From the cell containing the given text, extract its center point as [x, y] coordinate. 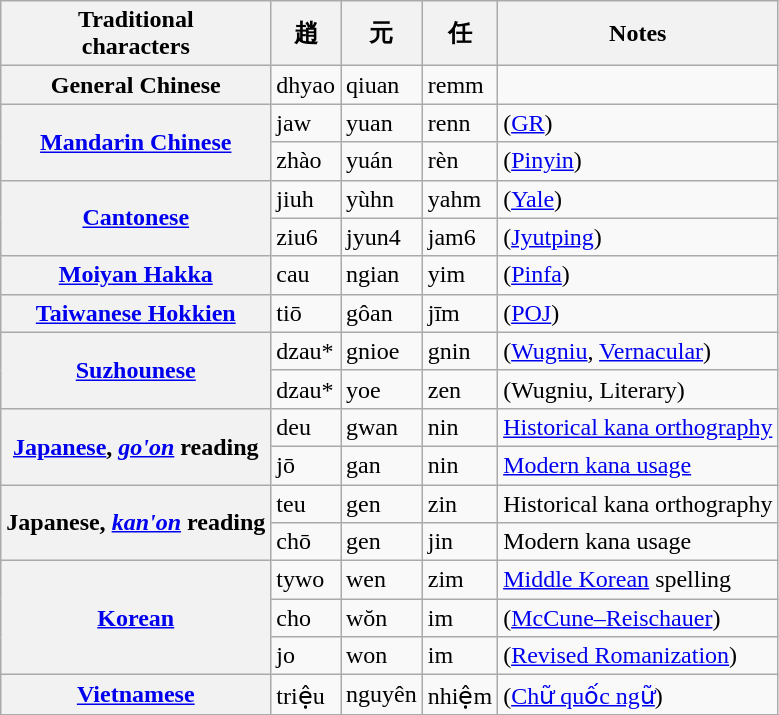
yuan [381, 123]
renn [460, 123]
(Wugniu, Vernacular) [638, 351]
tywo [306, 580]
(GR) [638, 123]
(POJ) [638, 313]
Moiyan Hakka [136, 275]
zin [460, 503]
gan [381, 465]
dhyao [306, 85]
ngian [381, 275]
qiuan [381, 85]
remm [460, 85]
(Wugniu, Literary) [638, 389]
zen [460, 389]
(Pinyin) [638, 161]
Notes [638, 34]
Korean [136, 618]
Japanese, kan'on reading [136, 522]
nguyên [381, 695]
gnioe [381, 351]
趙 [306, 34]
Cantonese [136, 218]
gnin [460, 351]
chō [306, 542]
jīm [460, 313]
gôan [381, 313]
jo [306, 656]
yahm [460, 199]
rèn [460, 161]
jin [460, 542]
(McCune–Reischauer) [638, 618]
ziu6 [306, 237]
teu [306, 503]
tiō [306, 313]
triệu [306, 695]
jyun4 [381, 237]
Suzhounese [136, 370]
cho [306, 618]
yim [460, 275]
Traditionalcharacters [136, 34]
jaw [306, 123]
(Jyutping) [638, 237]
yùhn [381, 199]
zhào [306, 161]
jō [306, 465]
(Revised Romanization) [638, 656]
yuán [381, 161]
gwan [381, 427]
cau [306, 275]
jam6 [460, 237]
yoe [381, 389]
Japanese, go'on reading [136, 446]
jiuh [306, 199]
(Yale) [638, 199]
Middle Korean spelling [638, 580]
(Chữ quốc ngữ) [638, 695]
Vietnamese [136, 695]
任 [460, 34]
General Chinese [136, 85]
Taiwanese Hokkien [136, 313]
zim [460, 580]
nhiệm [460, 695]
won [381, 656]
wŏn [381, 618]
deu [306, 427]
(Pinfa) [638, 275]
元 [381, 34]
Mandarin Chinese [136, 142]
wen [381, 580]
